Determine the (X, Y) coordinate at the center of the cell enclosing the given text.  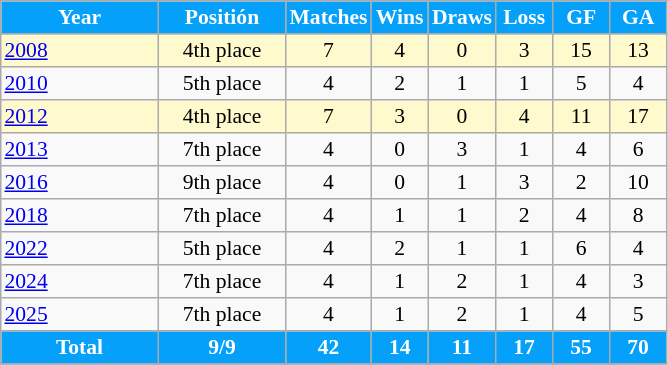
2018 (80, 216)
42 (328, 348)
9th place (222, 182)
10 (638, 182)
2022 (80, 248)
Draws (462, 18)
9/9 (222, 348)
GA (638, 18)
55 (582, 348)
2016 (80, 182)
8 (638, 216)
70 (638, 348)
14 (400, 348)
Year (80, 18)
13 (638, 50)
2012 (80, 116)
Total (80, 348)
Positión (222, 18)
2024 (80, 282)
Loss (524, 18)
2013 (80, 150)
2025 (80, 314)
2010 (80, 84)
GF (582, 18)
Matches (328, 18)
15 (582, 50)
2008 (80, 50)
Wins (400, 18)
